Pinpoint the cell where the given text exists, returning its (X, Y) midpoint coordinate. 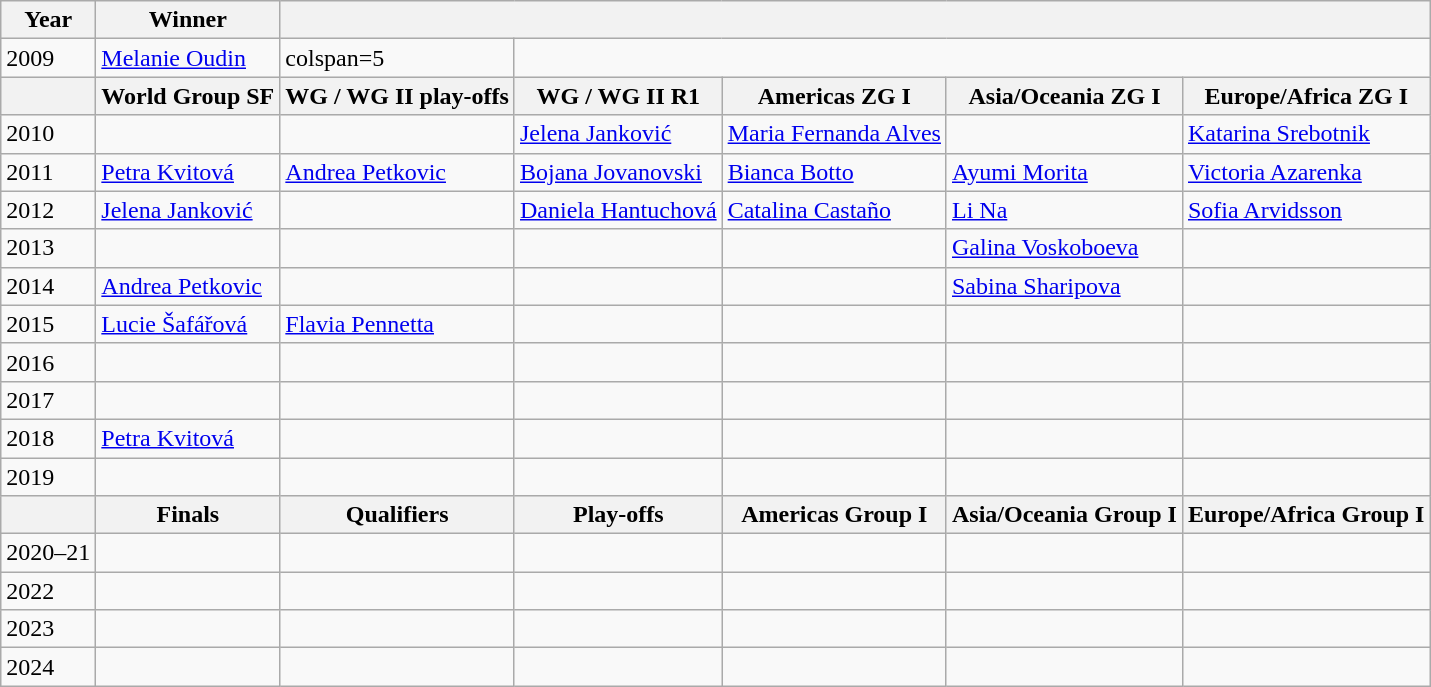
2019 (48, 477)
Americas ZG I (834, 96)
Europe/Africa ZG I (1306, 96)
Asia/Oceania ZG I (1064, 96)
Bianca Botto (834, 172)
WG / WG II play-offs (398, 96)
Victoria Azarenka (1306, 172)
2016 (48, 362)
2014 (48, 286)
Winner (188, 20)
Ayumi Morita (1064, 172)
2013 (48, 248)
Catalina Castaño (834, 210)
2015 (48, 324)
Sabina Sharipova (1064, 286)
Qualifiers (398, 515)
Melanie Oudin (188, 58)
2024 (48, 667)
2011 (48, 172)
Bojana Jovanovski (618, 172)
Katarina Srebotnik (1306, 134)
2012 (48, 210)
Daniela Hantuchová (618, 210)
WG / WG II R1 (618, 96)
2009 (48, 58)
2018 (48, 438)
2020–21 (48, 553)
Sofia Arvidsson (1306, 210)
2022 (48, 591)
Americas Group I (834, 515)
2017 (48, 400)
Lucie Šafářová (188, 324)
Flavia Pennetta (398, 324)
2010 (48, 134)
Play-offs (618, 515)
Year (48, 20)
2023 (48, 629)
Li Na (1064, 210)
colspan=5 (398, 58)
Galina Voskoboeva (1064, 248)
Maria Fernanda Alves (834, 134)
World Group SF (188, 96)
Europe/Africa Group I (1306, 515)
Finals (188, 515)
Asia/Oceania Group I (1064, 515)
